Pinpoint the cell where the given text exists, returning its (X, Y) midpoint coordinate. 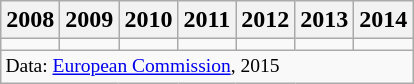
2011 (207, 20)
2014 (384, 20)
2010 (148, 20)
2012 (266, 20)
2009 (90, 20)
2008 (30, 20)
Data: European Commission, 2015 (207, 66)
2013 (324, 20)
